Return [X, Y] of the center of cell containing provided text 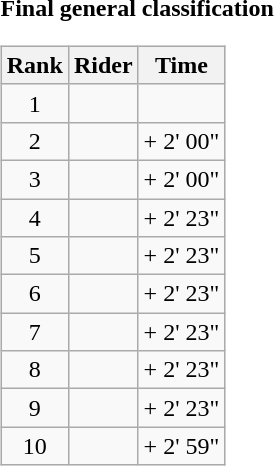
8 [34, 370]
3 [34, 179]
5 [34, 256]
+ 2' 59" [182, 446]
2 [34, 141]
4 [34, 217]
Time [182, 65]
Rank [34, 65]
6 [34, 294]
7 [34, 332]
1 [34, 103]
Rider [103, 65]
10 [34, 446]
9 [34, 408]
